Detect which cell encompasses the target text, then output its [X, Y] center coordinate. 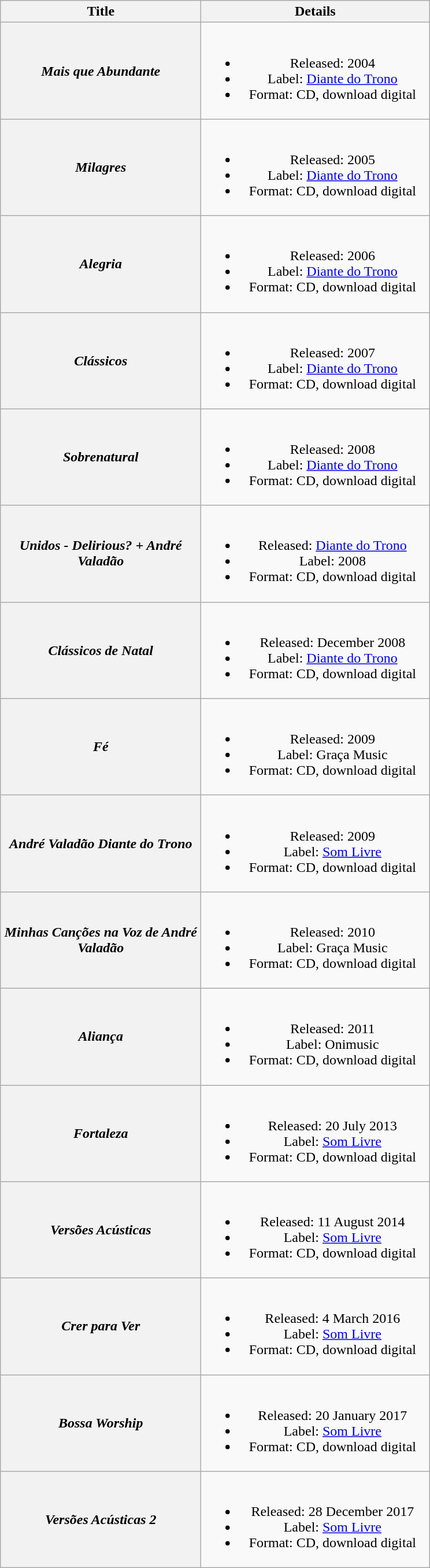
Released: 2011Label: OnimusicFormat: CD, download digital [316, 1036]
Released: 28 December 2017Label: Som LivreFormat: CD, download digital [316, 1519]
Minhas Canções na Voz de André Valadão [101, 940]
Clássicos [101, 361]
Milagres [101, 168]
Mais que Abundante [101, 71]
Released: 2010Label: Graça MusicFormat: CD, download digital [316, 940]
Versões Acústicas 2 [101, 1519]
Released: 2009Label: Graça MusicFormat: CD, download digital [316, 747]
André Valadão Diante do Trono [101, 843]
Alegria [101, 264]
Clássicos de Natal [101, 650]
Sobrenatural [101, 457]
Aliança [101, 1036]
Released: 11 August 2014Label: Som LivreFormat: CD, download digital [316, 1230]
Released: 2007Label: Diante do TronoFormat: CD, download digital [316, 361]
Versões Acústicas [101, 1230]
Released: Diante do TronoLabel: 2008Format: CD, download digital [316, 554]
Released: 4 March 2016Label: Som LivreFormat: CD, download digital [316, 1326]
Released: 2008Label: Diante do TronoFormat: CD, download digital [316, 457]
Title [101, 12]
Fé [101, 747]
Details [316, 12]
Released: 20 January 2017Label: Som LivreFormat: CD, download digital [316, 1423]
Bossa Worship [101, 1423]
Released: 2004Label: Diante do TronoFormat: CD, download digital [316, 71]
Crer para Ver [101, 1326]
Unidos - Delirious? + André Valadão [101, 554]
Released: 2009Label: Som LivreFormat: CD, download digital [316, 843]
Released: 2005Label: Diante do TronoFormat: CD, download digital [316, 168]
Fortaleza [101, 1133]
Released: 2006Label: Diante do TronoFormat: CD, download digital [316, 264]
Released: 20 July 2013Label: Som LivreFormat: CD, download digital [316, 1133]
Released: December 2008Label: Diante do TronoFormat: CD, download digital [316, 650]
